Scan for the cell matching the given text and deliver its [X, Y] coordinate at center. 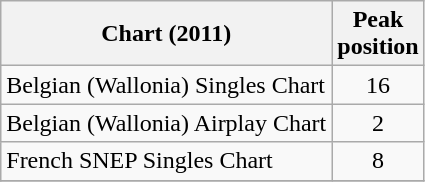
16 [378, 85]
Belgian (Wallonia) Airplay Chart [166, 123]
8 [378, 161]
Belgian (Wallonia) Singles Chart [166, 85]
French SNEP Singles Chart [166, 161]
2 [378, 123]
Chart (2011) [166, 34]
Peakposition [378, 34]
